Search for the cell housing the specified text and yield its [x, y] center coordinate. 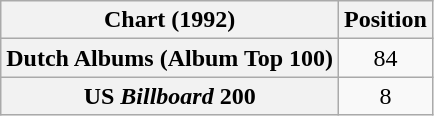
8 [386, 96]
Dutch Albums (Album Top 100) [170, 58]
US Billboard 200 [170, 96]
84 [386, 58]
Position [386, 20]
Chart (1992) [170, 20]
